Detect which cell encompasses the target text, then output its [X, Y] center coordinate. 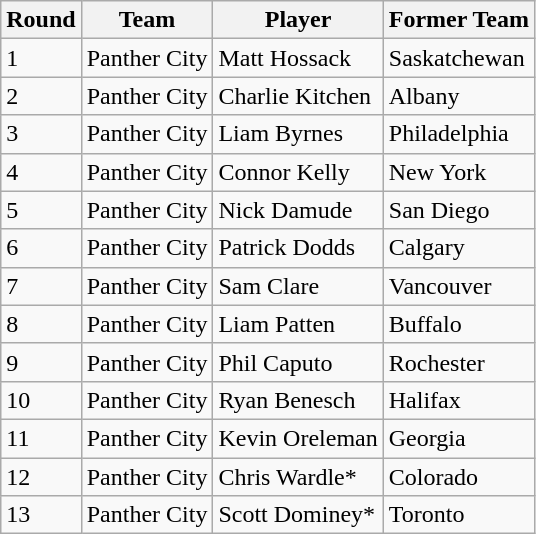
Nick Damude [298, 210]
2 [41, 96]
Toronto [458, 515]
Former Team [458, 20]
Round [41, 20]
9 [41, 362]
Chris Wardle* [298, 477]
Calgary [458, 248]
11 [41, 438]
Liam Patten [298, 324]
Philadelphia [458, 134]
7 [41, 286]
Halifax [458, 400]
4 [41, 172]
Scott Dominey* [298, 515]
Albany [458, 96]
Connor Kelly [298, 172]
Vancouver [458, 286]
6 [41, 248]
5 [41, 210]
Sam Clare [298, 286]
8 [41, 324]
Georgia [458, 438]
1 [41, 58]
Colorado [458, 477]
Matt Hossack [298, 58]
3 [41, 134]
Kevin Oreleman [298, 438]
12 [41, 477]
Buffalo [458, 324]
Player [298, 20]
San Diego [458, 210]
13 [41, 515]
Phil Caputo [298, 362]
New York [458, 172]
Patrick Dodds [298, 248]
Rochester [458, 362]
Ryan Benesch [298, 400]
Team [147, 20]
Charlie Kitchen [298, 96]
Saskatchewan [458, 58]
10 [41, 400]
Liam Byrnes [298, 134]
